From the cell containing the given text, extract its center point as [x, y] coordinate. 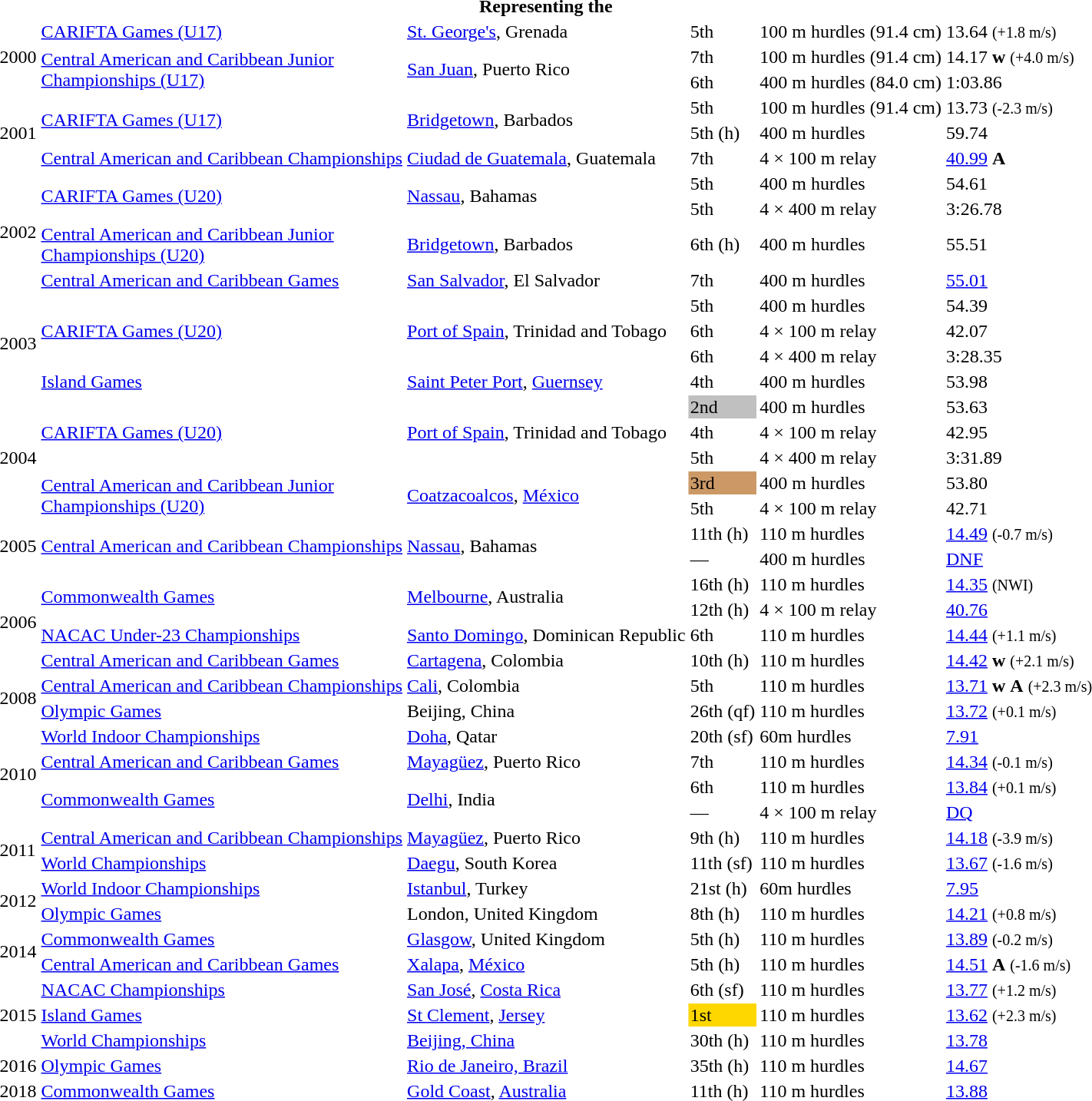
Rio de Janeiro, Brazil [547, 1066]
12th (h) [723, 610]
10th (h) [723, 660]
St Clement, Jersey [547, 1015]
1st [723, 1015]
Melbourne, Australia [547, 597]
9th (h) [723, 838]
Central American and Caribbean JuniorChampionships (U17) [222, 69]
Istanbul, Turkey [547, 888]
400 m hurdles (84.0 cm) [851, 82]
16th (h) [723, 584]
8th (h) [723, 914]
London, United Kingdom [547, 914]
St. George's, Grenada [547, 31]
Cali, Colombia [547, 686]
Glasgow, United Kingdom [547, 939]
San Salvador, El Salvador [547, 280]
Cartagena, Colombia [547, 660]
San Juan, Puerto Rico [547, 69]
Doha, Qatar [547, 736]
21st (h) [723, 888]
6th (h) [723, 244]
11th (h) [723, 534]
Daegu, South Korea [547, 863]
26th (qf) [723, 711]
20th (sf) [723, 736]
11th (sf) [723, 863]
6th (sf) [723, 990]
Ciudad de Guatemala, Guatemala [547, 158]
Delhi, India [547, 800]
Saint Peter Port, Guernsey [547, 382]
Coatzacoalcos, México [547, 496]
Santo Domingo, Dominican Republic [547, 635]
San José, Costa Rica [547, 990]
NACAC Under-23 Championships [222, 635]
3rd [723, 483]
NACAC Championships [222, 990]
30th (h) [723, 1040]
Xalapa, México [547, 964]
35th (h) [723, 1066]
2nd [723, 407]
